Return the (X, Y) coordinate for the center point of the cell that contains the specified text.  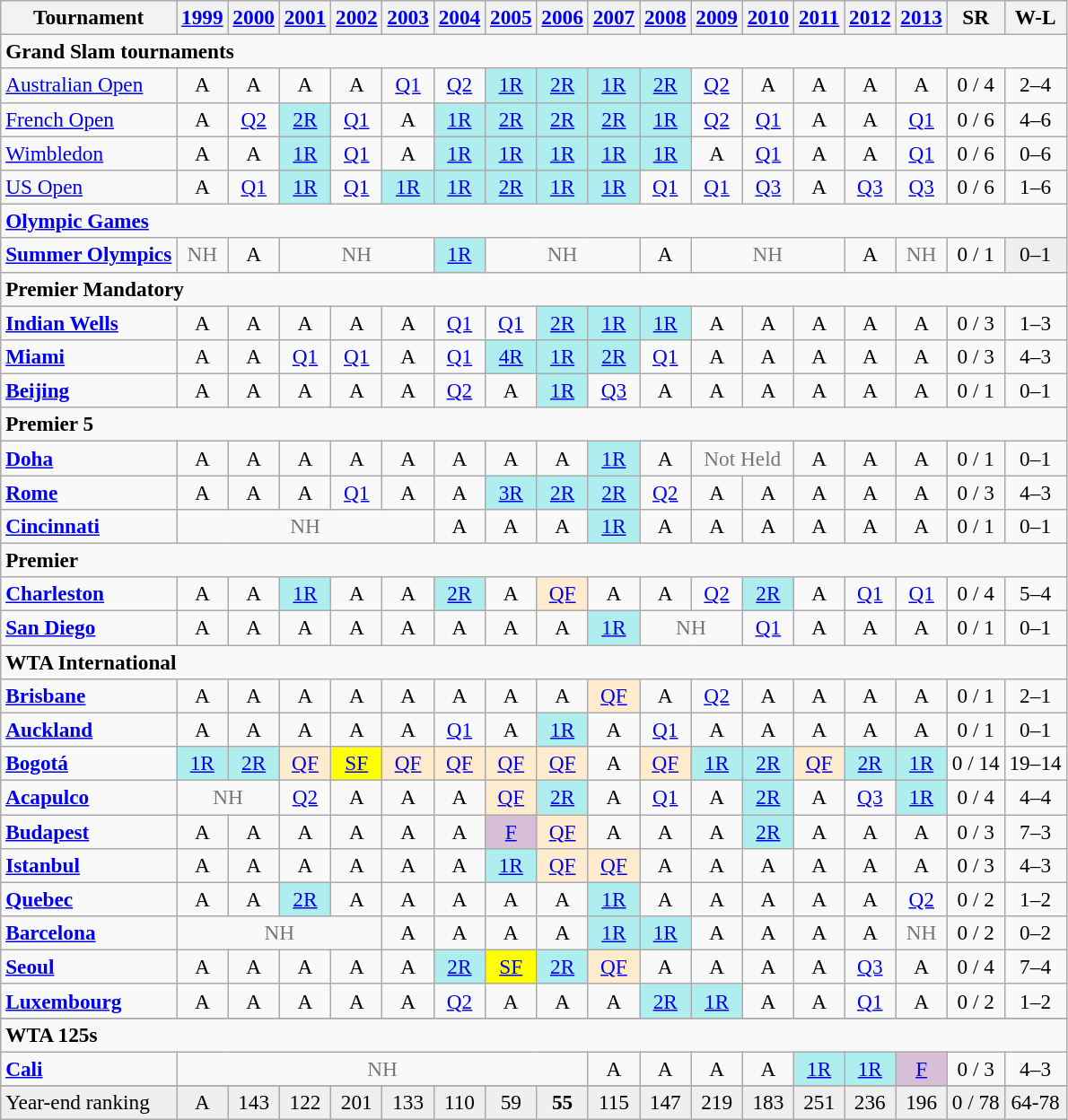
Rome (89, 492)
64-78 (1036, 1102)
251 (819, 1102)
Quebec (89, 899)
2001 (305, 17)
Premier (533, 560)
55 (562, 1102)
San Diego (89, 627)
Tournament (89, 17)
Premier 5 (533, 424)
2003 (407, 17)
2012 (871, 17)
2–4 (1036, 85)
Cali (89, 1068)
3R (512, 492)
WTA 125s (533, 1035)
Australian Open (89, 85)
Budapest (89, 831)
1999 (203, 17)
Beijing (89, 390)
Cincinnati (89, 526)
Bogotá (89, 763)
7–4 (1036, 967)
1–3 (1036, 322)
2000 (253, 17)
1–6 (1036, 187)
Barcelona (89, 932)
0–2 (1036, 932)
Year-end ranking (89, 1102)
5–4 (1036, 594)
Istanbul (89, 865)
0 / 14 (976, 763)
Brisbane (89, 696)
WTA International (533, 661)
2009 (716, 17)
Premier Mandatory (533, 289)
115 (614, 1102)
Not Held (743, 458)
Summer Olympics (89, 255)
2–1 (1036, 696)
Auckland (89, 730)
4R (512, 356)
19–14 (1036, 763)
183 (768, 1102)
2005 (512, 17)
147 (666, 1102)
201 (357, 1102)
Olympic Games (533, 221)
SR (976, 17)
W-L (1036, 17)
196 (921, 1102)
Charleston (89, 594)
Seoul (89, 967)
2007 (614, 17)
French Open (89, 119)
2008 (666, 17)
110 (460, 1102)
US Open (89, 187)
59 (512, 1102)
2010 (768, 17)
Grand Slam tournaments (533, 51)
Indian Wells (89, 322)
0 / 78 (976, 1102)
4–4 (1036, 797)
236 (871, 1102)
Luxembourg (89, 1001)
Wimbledon (89, 153)
122 (305, 1102)
4–6 (1036, 119)
7–3 (1036, 831)
Doha (89, 458)
143 (253, 1102)
2006 (562, 17)
2004 (460, 17)
2002 (357, 17)
133 (407, 1102)
Acapulco (89, 797)
2013 (921, 17)
Miami (89, 356)
219 (716, 1102)
2011 (819, 17)
0–6 (1036, 153)
